Extract the [X, Y] coordinate from the center of the cell holding the provided text.  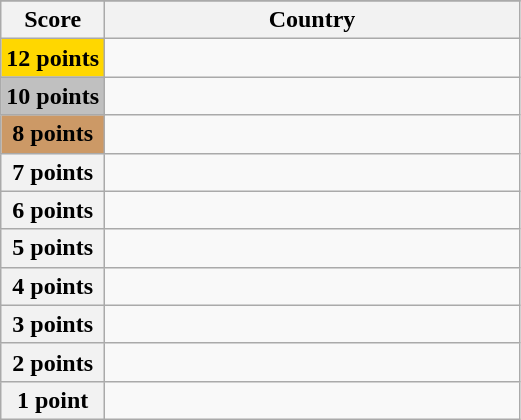
4 points [53, 286]
3 points [53, 324]
10 points [53, 96]
7 points [53, 172]
5 points [53, 248]
12 points [53, 58]
1 point [53, 400]
Score [53, 20]
6 points [53, 210]
2 points [53, 362]
Country [312, 20]
8 points [53, 134]
